For the text-containing cell, return its midpoint in [X, Y] coordinate format. 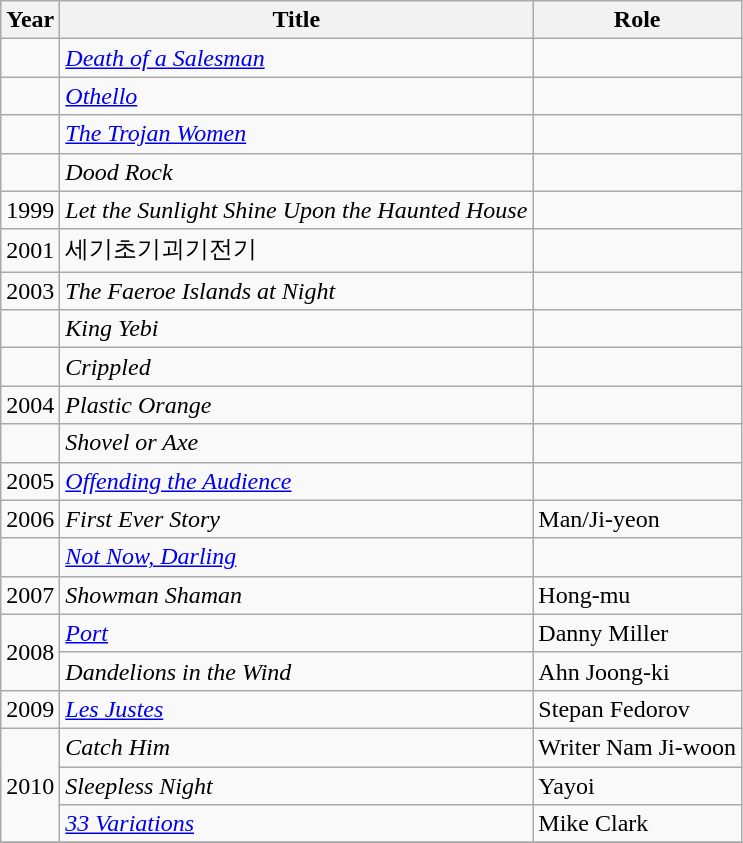
세기초기괴기전기 [296, 250]
2004 [30, 405]
Shovel or Axe [296, 443]
Offending the Audience [296, 481]
Showman Shaman [296, 595]
Les Justes [296, 709]
Mike Clark [638, 824]
Death of a Salesman [296, 58]
The Faeroe Islands at Night [296, 291]
Hong-mu [638, 595]
Man/Ji-yeon [638, 519]
2008 [30, 652]
Not Now, Darling [296, 557]
King Yebi [296, 329]
Year [30, 20]
First Ever Story [296, 519]
Writer Nam Ji-woon [638, 747]
2006 [30, 519]
Let the Sunlight Shine Upon the Haunted House [296, 210]
Plastic Orange [296, 405]
Crippled [296, 367]
Stepan Fedorov [638, 709]
Sleepless Night [296, 785]
Dood Rock [296, 172]
Yayoi [638, 785]
Danny Miller [638, 633]
Othello [296, 96]
2009 [30, 709]
2001 [30, 250]
Dandelions in the Wind [296, 671]
The Trojan Women [296, 134]
Catch Him [296, 747]
Port [296, 633]
2007 [30, 595]
Role [638, 20]
2005 [30, 481]
1999 [30, 210]
Ahn Joong-ki [638, 671]
Title [296, 20]
2003 [30, 291]
33 Variations [296, 824]
2010 [30, 785]
